Return [x, y] of the center of cell containing provided text 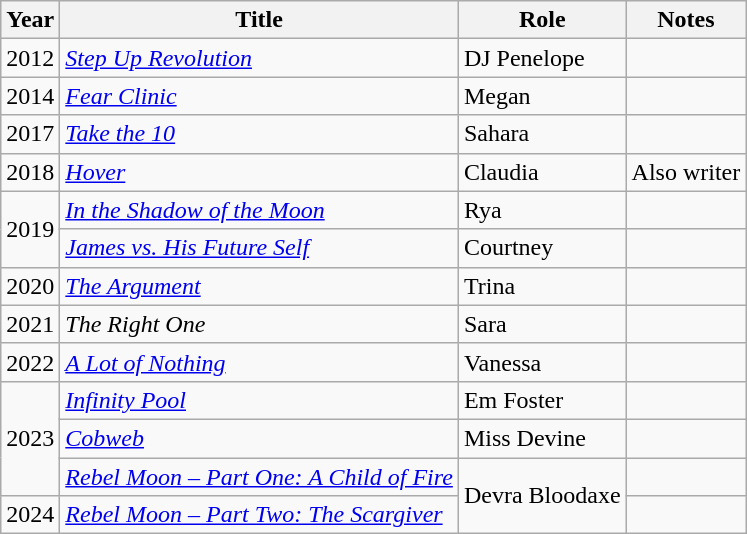
Miss Devine [542, 438]
Em Foster [542, 400]
The Argument [260, 286]
Cobweb [260, 438]
2018 [30, 172]
Title [260, 20]
Trina [542, 286]
2014 [30, 96]
Sara [542, 324]
2022 [30, 362]
2024 [30, 515]
Also writer [686, 172]
Rebel Moon – Part Two: The Scargiver [260, 515]
Role [542, 20]
2021 [30, 324]
2020 [30, 286]
Vanessa [542, 362]
Courtney [542, 248]
Fear Clinic [260, 96]
Megan [542, 96]
Infinity Pool [260, 400]
James vs. His Future Self [260, 248]
2019 [30, 229]
2012 [30, 58]
Step Up Revolution [260, 58]
Rya [542, 210]
The Right One [260, 324]
2023 [30, 438]
In the Shadow of the Moon [260, 210]
Hover [260, 172]
Rebel Moon – Part One: A Child of Fire [260, 477]
Year [30, 20]
A Lot of Nothing [260, 362]
Notes [686, 20]
Devra Bloodaxe [542, 496]
Take the 10 [260, 134]
Claudia [542, 172]
Sahara [542, 134]
2017 [30, 134]
DJ Penelope [542, 58]
